Pinpoint the cell where the given text exists, returning its (X, Y) midpoint coordinate. 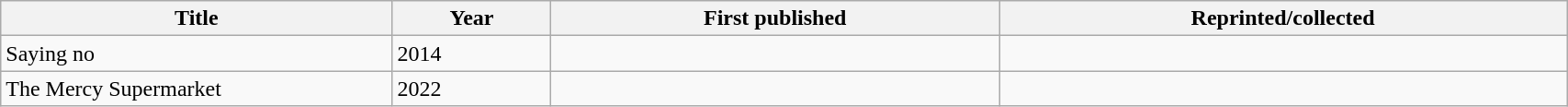
Year (472, 18)
Reprinted/collected (1283, 18)
Title (197, 18)
2022 (472, 89)
Saying no (197, 53)
The Mercy Supermarket (197, 89)
First published (775, 18)
2014 (472, 53)
